Identify which cell holds the provided text, then report its (x, y) central coordinate. 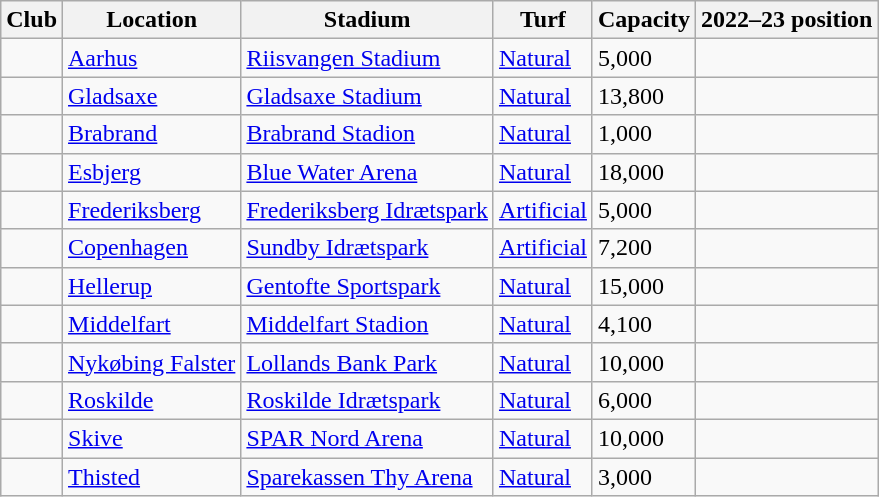
Frederiksberg (152, 210)
1,000 (644, 134)
Thisted (152, 477)
Gladsaxe Stadium (368, 96)
Esbjerg (152, 172)
Club (32, 20)
Aarhus (152, 58)
Brabrand Stadion (368, 134)
Brabrand (152, 134)
Skive (152, 438)
7,200 (644, 248)
Stadium (368, 20)
Sparekassen Thy Arena (368, 477)
Middelfart Stadion (368, 324)
Capacity (644, 20)
4,100 (644, 324)
Middelfart (152, 324)
Location (152, 20)
Turf (542, 20)
Roskilde (152, 400)
Hellerup (152, 286)
Riisvangen Stadium (368, 58)
6,000 (644, 400)
13,800 (644, 96)
Sundby Idrætspark (368, 248)
Copenhagen (152, 248)
SPAR Nord Arena (368, 438)
Lollands Bank Park (368, 362)
Nykøbing Falster (152, 362)
Roskilde Idrætspark (368, 400)
18,000 (644, 172)
Gladsaxe (152, 96)
2022–23 position (787, 20)
Gentofte Sportspark (368, 286)
15,000 (644, 286)
Frederiksberg Idrætspark (368, 210)
Blue Water Arena (368, 172)
3,000 (644, 477)
